Pinpoint the cell where the given text exists, returning its [x, y] midpoint coordinate. 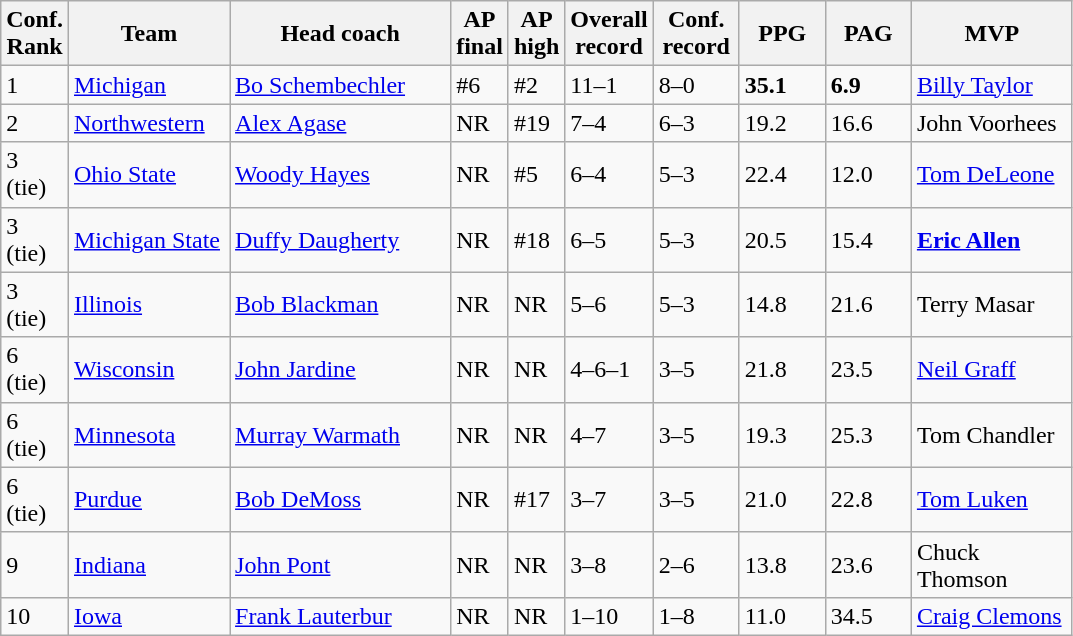
7–4 [609, 123]
PAG [868, 34]
10 [35, 616]
Iowa [148, 616]
Illinois [148, 304]
12.0 [868, 174]
23.5 [868, 370]
19.3 [782, 434]
Minnesota [148, 434]
4–7 [609, 434]
Bo Schembechler [340, 85]
1 [35, 85]
6–5 [609, 240]
Alex Agase [340, 123]
3–7 [609, 500]
#5 [536, 174]
6–3 [696, 123]
21.0 [782, 500]
#2 [536, 85]
Tom Chandler [992, 434]
John Pont [340, 564]
22.4 [782, 174]
#17 [536, 500]
20.5 [782, 240]
13.8 [782, 564]
#19 [536, 123]
AP high [536, 34]
Team [148, 34]
Neil Graff [992, 370]
Tom Luken [992, 500]
Eric Allen [992, 240]
Wisconsin [148, 370]
Murray Warmath [340, 434]
Indiana [148, 564]
2–6 [696, 564]
15.4 [868, 240]
Bob DeMoss [340, 500]
6–4 [609, 174]
MVP [992, 34]
John Jardine [340, 370]
Woody Hayes [340, 174]
Conf. Rank [35, 34]
PPG [782, 34]
Northwestern [148, 123]
#6 [480, 85]
Conf. record [696, 34]
14.8 [782, 304]
4–6–1 [609, 370]
Tom DeLeone [992, 174]
Chuck Thomson [992, 564]
21.6 [868, 304]
Duffy Daugherty [340, 240]
Overall record [609, 34]
19.2 [782, 123]
35.1 [782, 85]
Michigan State [148, 240]
Frank Lauterbur [340, 616]
21.8 [782, 370]
23.6 [868, 564]
16.6 [868, 123]
11–1 [609, 85]
Head coach [340, 34]
Craig Clemons [992, 616]
11.0 [782, 616]
8–0 [696, 85]
3–8 [609, 564]
9 [35, 564]
John Voorhees [992, 123]
Bob Blackman [340, 304]
34.5 [868, 616]
22.8 [868, 500]
Michigan [148, 85]
2 [35, 123]
AP final [480, 34]
6.9 [868, 85]
5–6 [609, 304]
Purdue [148, 500]
Ohio State [148, 174]
Terry Masar [992, 304]
#18 [536, 240]
25.3 [868, 434]
1–8 [696, 616]
1–10 [609, 616]
Billy Taylor [992, 85]
